Detect which cell encompasses the target text, then output its [X, Y] center coordinate. 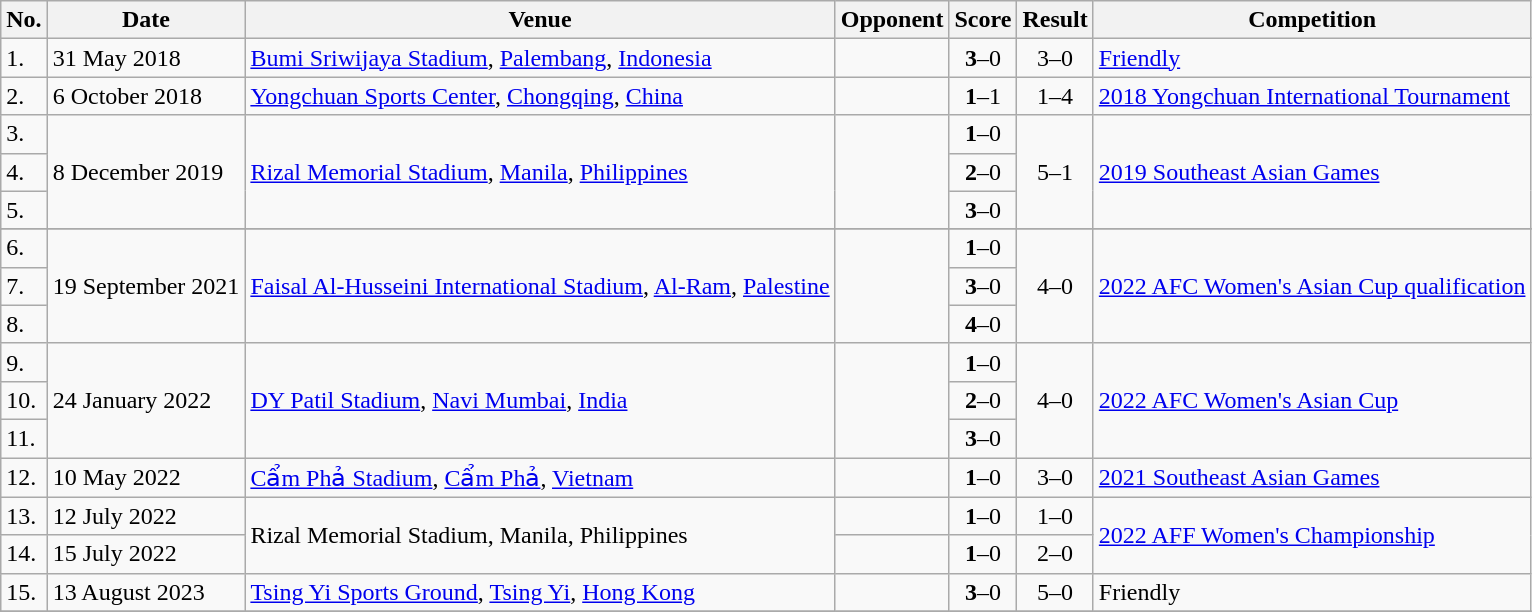
2022 AFC Women's Asian Cup qualification [1312, 286]
2022 AFF Women's Championship [1312, 535]
Bumi Sriwijaya Stadium, Palembang, Indonesia [540, 58]
3. [24, 134]
12 July 2022 [146, 516]
1–4 [1055, 96]
Opponent [892, 20]
8. [24, 324]
Cẩm Phả Stadium, Cẩm Phả, Vietnam [540, 478]
15 July 2022 [146, 554]
DY Patil Stadium, Navi Mumbai, India [540, 400]
Date [146, 20]
12. [24, 478]
10. [24, 400]
Score [983, 20]
15. [24, 592]
6 October 2018 [146, 96]
19 September 2021 [146, 286]
Result [1055, 20]
Venue [540, 20]
10 May 2022 [146, 478]
2019 Southeast Asian Games [1312, 172]
Competition [1312, 20]
31 May 2018 [146, 58]
14. [24, 554]
5. [24, 210]
13 August 2023 [146, 592]
2021 Southeast Asian Games [1312, 478]
6. [24, 248]
5–1 [1055, 172]
2018 Yongchuan International Tournament [1312, 96]
7. [24, 286]
2. [24, 96]
8 December 2019 [146, 172]
5–0 [1055, 592]
13. [24, 516]
1–1 [983, 96]
2022 AFC Women's Asian Cup [1312, 400]
Tsing Yi Sports Ground, Tsing Yi, Hong Kong [540, 592]
Faisal Al-Husseini International Stadium, Al-Ram, Palestine [540, 286]
11. [24, 438]
No. [24, 20]
4. [24, 172]
24 January 2022 [146, 400]
9. [24, 362]
Yongchuan Sports Center, Chongqing, China [540, 96]
1. [24, 58]
